Extract the (X, Y) coordinate from the center of the cell holding the provided text.  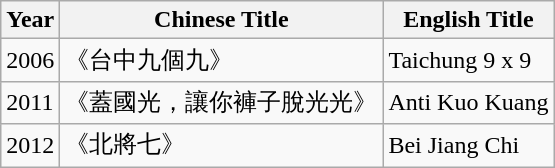
Bei Jiang Chi (468, 146)
Year (30, 20)
Taichung 9 x 9 (468, 60)
2006 (30, 60)
2011 (30, 102)
2012 (30, 146)
Anti Kuo Kuang (468, 102)
《台中九個九》 (222, 60)
Chinese Title (222, 20)
English Title (468, 20)
《北將七》 (222, 146)
《蓋國光，讓你褲子脫光光》 (222, 102)
